Locate the cell with the specified text and output its [x, y] center coordinate. 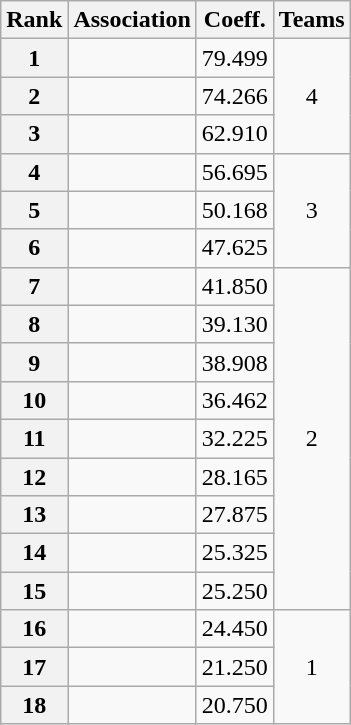
13 [34, 515]
50.168 [234, 210]
16 [34, 629]
14 [34, 553]
12 [34, 477]
11 [34, 438]
21.250 [234, 667]
Association [132, 20]
15 [34, 591]
28.165 [234, 477]
41.850 [234, 286]
25.250 [234, 591]
25.325 [234, 553]
10 [34, 400]
5 [34, 210]
36.462 [234, 400]
6 [34, 248]
7 [34, 286]
32.225 [234, 438]
Teams [312, 20]
24.450 [234, 629]
Coeff. [234, 20]
20.750 [234, 705]
56.695 [234, 172]
47.625 [234, 248]
39.130 [234, 324]
62.910 [234, 134]
Rank [34, 20]
8 [34, 324]
38.908 [234, 362]
27.875 [234, 515]
9 [34, 362]
79.499 [234, 58]
74.266 [234, 96]
18 [34, 705]
17 [34, 667]
